Search for the cell housing the specified text and yield its [x, y] center coordinate. 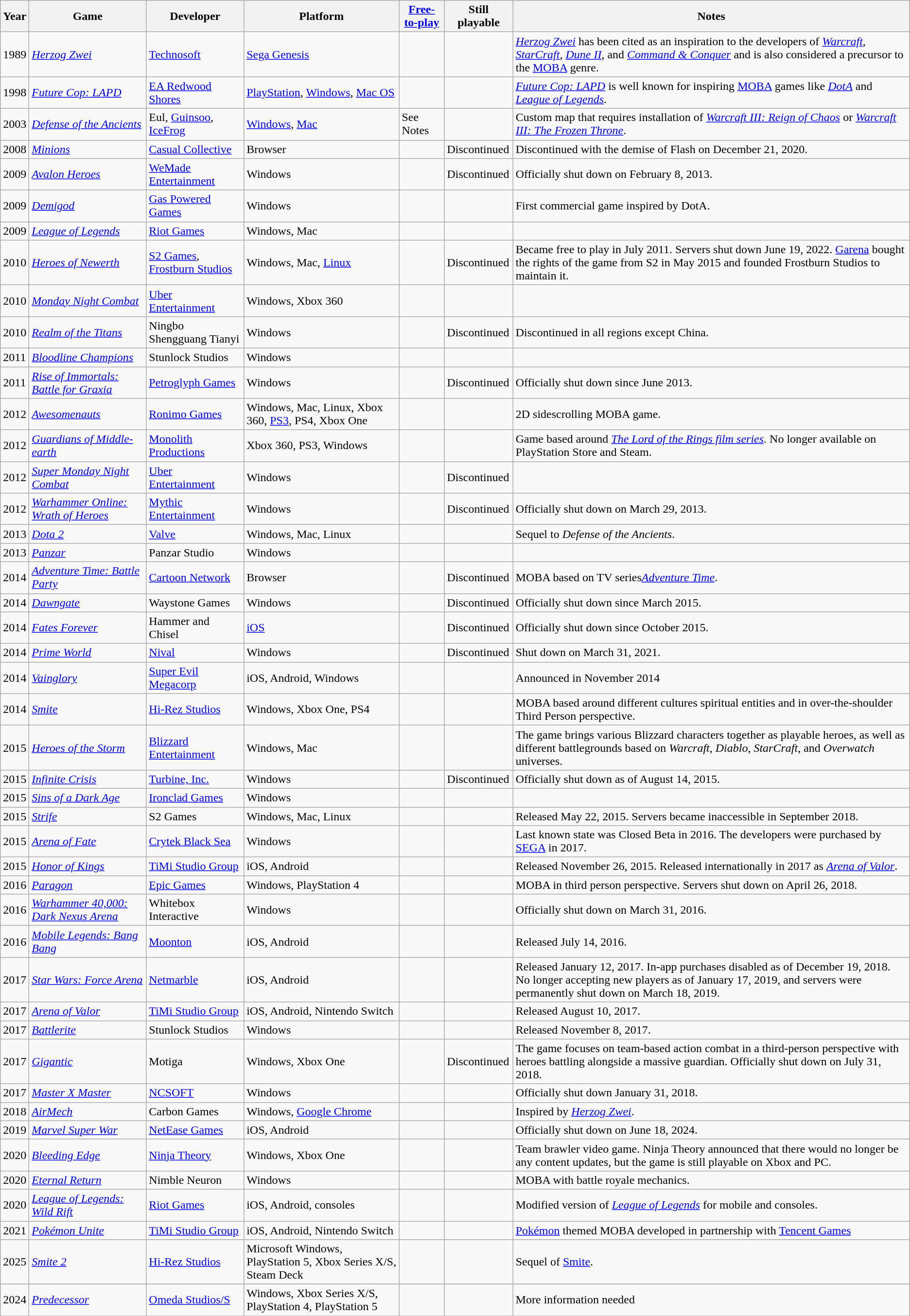
Last known state was Closed Beta in 2016. The developers were purchased by SEGA in 2017. [711, 842]
Shut down on March 31, 2021. [711, 653]
Released November 8, 2017. [711, 1030]
Omeda Studios/S [195, 1300]
Ninja Theory [195, 1155]
Nimble Neuron [195, 1180]
Officially shut down as of August 14, 2015. [711, 779]
MOBA with battle royale mechanics. [711, 1180]
Fates Forever [87, 628]
Adventure Time: Battle Party [87, 577]
MOBA based on TV seriesAdventure Time. [711, 577]
iOS, Android, consoles [322, 1205]
NetEase Games [195, 1130]
Herzog Zwei [87, 54]
Super Evil Megacorp [195, 677]
Future Cop: LAPD is well known for inspiring MOBA games like DotA and League of Legends. [711, 92]
Strife [87, 816]
Casual Collective [195, 149]
Arena of Fate [87, 842]
Realm of the Titans [87, 332]
Turbine, Inc. [195, 779]
Heroes of Newerth [87, 262]
Free-to-play [422, 17]
Epic Games [195, 885]
League of Legends [87, 231]
Marvel Super War [87, 1130]
Technosoft [195, 54]
Officially shut down on March 31, 2016. [711, 910]
Minions [87, 149]
2024 [15, 1300]
iOS [322, 628]
Sequel of Smite. [711, 1262]
Dota 2 [87, 534]
Notes [711, 17]
Windows, PlayStation 4 [322, 885]
Nival [195, 653]
Cartoon Network [195, 577]
Modified version of League of Legends for mobile and consoles. [711, 1205]
Game based around The Lord of the Rings film series. No longer available on PlayStation Store and Steam. [711, 446]
WeMade Entertainment [195, 174]
Blizzard Entertainment [195, 747]
Officially shut down on June 18, 2024. [711, 1130]
Smite 2 [87, 1262]
2D sidescrolling MOBA game. [711, 414]
Whitebox Interactive [195, 910]
Officially shut down January 31, 2018. [711, 1093]
Year [15, 17]
Windows, Xbox One, PS4 [322, 710]
Ironclad Games [195, 797]
Windows, Xbox Series X/S, PlayStation 4, PlayStation 5 [322, 1300]
Defense of the Ancients [87, 124]
Avalon Heroes [87, 174]
Battlerite [87, 1030]
Valve [195, 534]
Petroglyph Games [195, 382]
Officially shut down since June 2013. [711, 382]
1989 [15, 54]
Windows, Xbox 360 [322, 300]
Ningbo Shengguang Tianyi [195, 332]
Pokémon Unite [87, 1230]
S2 Games [195, 816]
NCSOFT [195, 1093]
Hammer and Chisel [195, 628]
2018 [15, 1111]
1998 [15, 92]
Smite [87, 710]
Crytek Black Sea [195, 842]
Released July 14, 2016. [711, 942]
Motiga [195, 1061]
S2 Games, Frostburn Studios [195, 262]
League of Legends: Wild Rift [87, 1205]
2019 [15, 1130]
Warhammer Online: Wrath of Heroes [87, 509]
Platform [322, 17]
Gigantic [87, 1061]
Released November 26, 2015. Released internationally in 2017 as Arena of Valor. [711, 866]
Vainglory [87, 677]
2008 [15, 149]
Officially shut down since March 2015. [711, 603]
Awesomenauts [87, 414]
Moonton [195, 942]
Ronimo Games [195, 414]
Released May 22, 2015. Servers became inaccessible in September 2018. [711, 816]
Panzar [87, 553]
Honor of Kings [87, 866]
Team brawler video game. Ninja Theory announced that there would no longer be any content updates, but the game is still playable on Xbox and PC. [711, 1155]
2003 [15, 124]
Warhammer 40,000: Dark Nexus Arena [87, 910]
Still playable [478, 17]
Waystone Games [195, 603]
Paragon [87, 885]
Guardians of Middle-earth [87, 446]
EA Redwood Shores [195, 92]
Officially shut down on February 8, 2013. [711, 174]
Sega Genesis [322, 54]
Inspired by Herzog Zwei. [711, 1111]
AirMech [87, 1111]
Discontinued with the demise of Flash on December 21, 2020. [711, 149]
MOBA in third person perspective. Servers shut down on April 26, 2018. [711, 885]
Sequel to Defense of the Ancients. [711, 534]
2025 [15, 1262]
Officially shut down since October 2015. [711, 628]
Heroes of the Storm [87, 747]
Announced in November 2014 [711, 677]
Demigod [87, 206]
Discontinued in all regions except China. [711, 332]
Master X Master [87, 1093]
Panzar Studio [195, 553]
Custom map that requires installation of Warcraft III: Reign of Chaos or Warcraft III: The Frozen Throne. [711, 124]
Game [87, 17]
Arena of Valor [87, 1011]
Infinite Crisis [87, 779]
Mythic Entertainment [195, 509]
Eul, Guinsoo, IceFrog [195, 124]
Star Wars: Force Arena [87, 980]
iOS, Android, Windows [322, 677]
Monday Night Combat [87, 300]
Windows, Mac, Linux, Xbox 360, PS3, PS4, Xbox One [322, 414]
Dawngate [87, 603]
Prime World [87, 653]
MOBA based around different cultures spiritual entities and in over-the-shoulder Third Person perspective. [711, 710]
Mobile Legends: Bang Bang [87, 942]
Xbox 360, PS3, Windows [322, 446]
Bleeding Edge [87, 1155]
Netmarble [195, 980]
See Notes [422, 124]
Future Cop: LAPD [87, 92]
Rise of Immortals: Battle for Graxia [87, 382]
PlayStation, Windows, Mac OS [322, 92]
Bloodline Champions [87, 357]
Eternal Return [87, 1180]
Pokémon themed MOBA developed in partnership with Tencent Games [711, 1230]
Released August 10, 2017. [711, 1011]
More information needed [711, 1300]
Developer [195, 17]
Super Monday Night Combat [87, 477]
Gas Powered Games [195, 206]
2021 [15, 1230]
Microsoft Windows, PlayStation 5, Xbox Series X/S, Steam Deck [322, 1262]
Windows, Google Chrome [322, 1111]
Predecessor [87, 1300]
Carbon Games [195, 1111]
First commercial game inspired by DotA. [711, 206]
Monolith Productions [195, 446]
Sins of a Dark Age [87, 797]
Officially shut down on March 29, 2013. [711, 509]
